From the cell containing the given text, extract its center point as (x, y) coordinate. 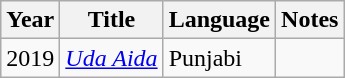
Year (30, 20)
Notes (310, 20)
2019 (30, 58)
Language (219, 20)
Title (112, 20)
Punjabi (219, 58)
Uda Aida (112, 58)
